Pinpoint the cell where the given text exists, returning its [X, Y] midpoint coordinate. 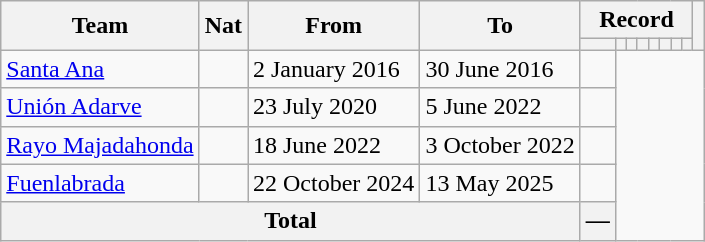
23 July 2020 [334, 107]
5 June 2022 [500, 107]
13 May 2025 [500, 183]
22 October 2024 [334, 183]
30 June 2016 [500, 69]
18 June 2022 [334, 145]
2 January 2016 [334, 69]
Unión Adarve [100, 107]
Team [100, 26]
3 October 2022 [500, 145]
Record [636, 20]
Rayo Majadahonda [100, 145]
Santa Ana [100, 69]
— [598, 221]
Fuenlabrada [100, 183]
From [334, 26]
To [500, 26]
Nat [223, 26]
Total [290, 221]
